From the cell containing the given text, extract its center point as (x, y) coordinate. 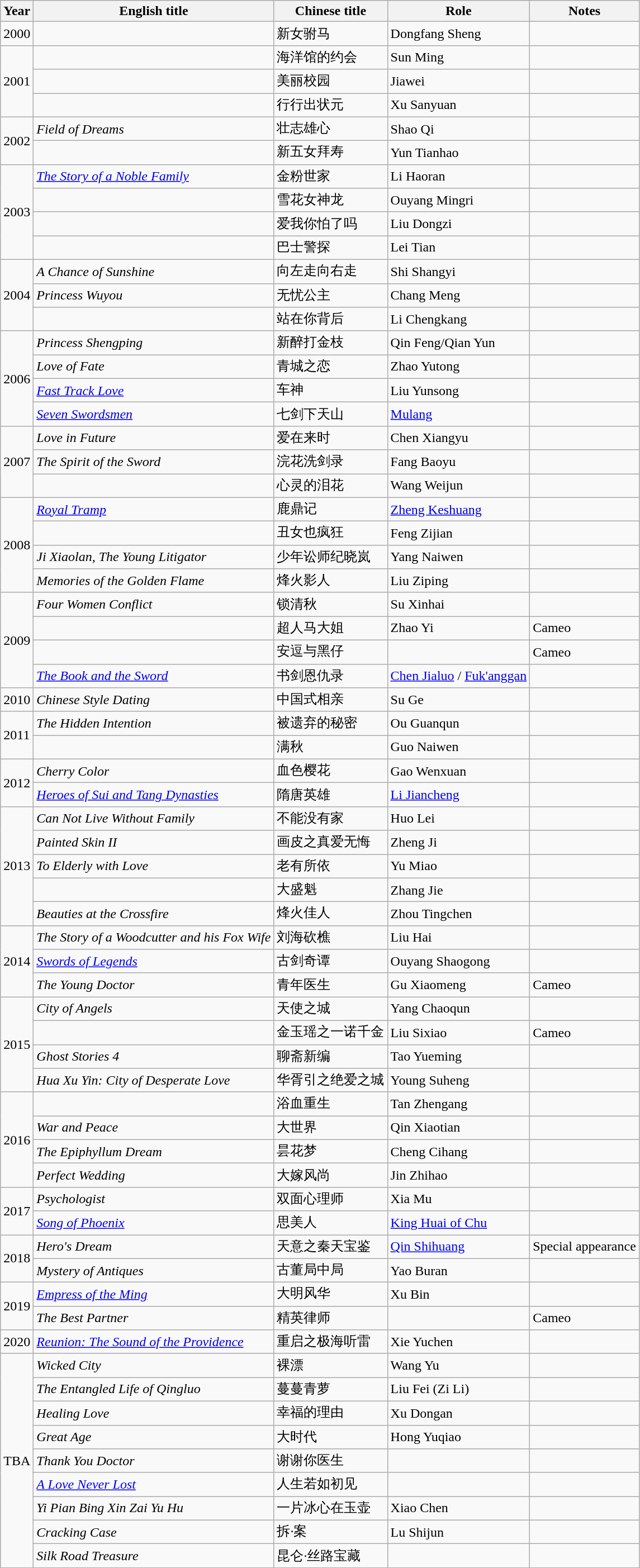
精英律师 (331, 1318)
The Best Partner (154, 1318)
Qin Xiaotian (458, 1128)
Liu Ziping (458, 581)
拆·案 (331, 1532)
Zheng Keshuang (458, 510)
Psychologist (154, 1199)
Huo Lei (458, 818)
Ouyang Mingri (458, 200)
Memories of the Golden Flame (154, 581)
大嫁风尚 (331, 1176)
2009 (17, 640)
Jiawei (458, 82)
2008 (17, 545)
Gao Wenxuan (458, 771)
Ghost Stories 4 (154, 1056)
Painted Skin II (154, 843)
丑女也疯狂 (331, 533)
超人马大姐 (331, 628)
Gu Xiaomeng (458, 985)
天意之秦天宝鉴 (331, 1247)
Chang Meng (458, 295)
Feng Zijian (458, 533)
2002 (17, 141)
金玉瑶之一诺千金 (331, 1033)
书剑恩仇录 (331, 676)
Yi Pian Bing Xin Zai Yu Hu (154, 1509)
雪花女神龙 (331, 200)
Cracking Case (154, 1532)
谢谢你医生 (331, 1461)
华胥引之绝爱之城 (331, 1081)
The Entangled Life of Qingluo (154, 1389)
被遗弃的秘密 (331, 723)
Reunion: The Sound of the Providence (154, 1342)
Lu Shijun (458, 1532)
The Spirit of the Sword (154, 462)
壮志雄心 (331, 129)
金粉世家 (331, 177)
Dongfang Sheng (458, 34)
Qin Shihuang (458, 1247)
King Huai of Chu (458, 1223)
Princess Shengping (154, 343)
Yang Naiwen (458, 557)
2011 (17, 735)
Mulang (458, 415)
Hong Yuqiao (458, 1437)
Liu Dongzi (458, 224)
满秋 (331, 748)
Mystery of Antiques (154, 1271)
重启之极海听雷 (331, 1342)
青城之恋 (331, 367)
Xu Dongan (458, 1413)
浴血重生 (331, 1104)
Xu Bin (458, 1294)
2019 (17, 1306)
大时代 (331, 1437)
English title (154, 11)
To Elderly with Love (154, 866)
车神 (331, 390)
Field of Dreams (154, 129)
Shao Qi (458, 129)
2013 (17, 866)
隋唐英雄 (331, 795)
Tan Zhengang (458, 1104)
Year (17, 11)
Yu Miao (458, 866)
Cheng Cihang (458, 1151)
Perfect Wedding (154, 1176)
新五女拜寿 (331, 153)
2003 (17, 212)
2000 (17, 34)
Zhou Tingchen (458, 914)
Cherry Color (154, 771)
古剑奇谭 (331, 961)
Chen Xiangyu (458, 438)
Healing Love (154, 1413)
Heroes of Sui and Tang Dynasties (154, 795)
Qin Feng/Qian Yun (458, 343)
Li Haoran (458, 177)
巴士警探 (331, 248)
无忧公主 (331, 295)
2007 (17, 462)
Swords of Legends (154, 961)
The Young Doctor (154, 985)
2017 (17, 1210)
行行出状元 (331, 105)
大明风华 (331, 1294)
War and Peace (154, 1128)
Empress of the Ming (154, 1294)
海洋馆的约会 (331, 57)
七剑下天山 (331, 415)
Yang Chaoqun (458, 1009)
2020 (17, 1342)
Love in Future (154, 438)
Thank You Doctor (154, 1461)
天使之城 (331, 1009)
Royal Tramp (154, 510)
Wicked City (154, 1366)
Notes (585, 11)
青年医生 (331, 985)
Sun Ming (458, 57)
Chinese title (331, 11)
烽火佳人 (331, 914)
Fast Track Love (154, 390)
Ouyang Shaogong (458, 961)
Xu Sanyuan (458, 105)
幸福的理由 (331, 1413)
Zhang Jie (458, 890)
The Story of a Woodcutter and his Fox Wife (154, 938)
美丽校园 (331, 82)
爱我你怕了吗 (331, 224)
Special appearance (585, 1247)
Fang Baoyu (458, 462)
古董局中局 (331, 1271)
不能没有家 (331, 818)
老有所依 (331, 866)
Wang Yu (458, 1366)
Xia Mu (458, 1199)
Yao Buran (458, 1271)
人生若如初见 (331, 1484)
安逗与黑仔 (331, 652)
一片冰心在玉壶 (331, 1509)
2018 (17, 1258)
浣花洗剑录 (331, 462)
Chinese Style Dating (154, 700)
锁清秋 (331, 605)
2015 (17, 1044)
2010 (17, 700)
Chen Jialuo / Fuk'anggan (458, 676)
中国式相亲 (331, 700)
Princess Wuyou (154, 295)
Li Jiancheng (458, 795)
裸漂 (331, 1366)
2001 (17, 81)
鹿鼎记 (331, 510)
Ji Xiaolan, The Young Litigator (154, 557)
Zhao Yutong (458, 367)
烽火影人 (331, 581)
The Book and the Sword (154, 676)
Can Not Live Without Family (154, 818)
2012 (17, 782)
Liu Yunsong (458, 390)
Su Ge (458, 700)
昆仑·丝路宝藏 (331, 1556)
The Epiphyllum Dream (154, 1151)
Liu Sixiao (458, 1033)
Lei Tian (458, 248)
新女驸马 (331, 34)
The Story of a Noble Family (154, 177)
昙花梦 (331, 1151)
Shi Shangyi (458, 272)
Love of Fate (154, 367)
Liu Hai (458, 938)
TBA (17, 1461)
Beauties at the Crossfire (154, 914)
Hua Xu Yin: City of Desperate Love (154, 1081)
2006 (17, 378)
Young Suheng (458, 1081)
大盛魁 (331, 890)
2004 (17, 295)
Xie Yuchen (458, 1342)
Guo Naiwen (458, 748)
Jin Zhihao (458, 1176)
刘海砍樵 (331, 938)
Four Women Conflict (154, 605)
The Hidden Intention (154, 723)
2016 (17, 1139)
A Love Never Lost (154, 1484)
Li Chengkang (458, 320)
Great Age (154, 1437)
Hero's Dream (154, 1247)
新醉打金枝 (331, 343)
Zheng Ji (458, 843)
Su Xinhai (458, 605)
向左走向右走 (331, 272)
画皮之真爱无悔 (331, 843)
Zhao Yi (458, 628)
爱在来时 (331, 438)
Silk Road Treasure (154, 1556)
站在你背后 (331, 320)
思美人 (331, 1223)
蔓蔓青萝 (331, 1389)
Xiao Chen (458, 1509)
大世界 (331, 1128)
City of Angels (154, 1009)
Yun Tianhao (458, 153)
Role (458, 11)
双面心理师 (331, 1199)
心灵的泪花 (331, 486)
血色樱花 (331, 771)
Tao Yueming (458, 1056)
Liu Fei (Zi Li) (458, 1389)
Ou Guanqun (458, 723)
聊斋新编 (331, 1056)
Wang Weijun (458, 486)
A Chance of Sunshine (154, 272)
Seven Swordsmen (154, 415)
Song of Phoenix (154, 1223)
少年讼师纪晓岚 (331, 557)
2014 (17, 961)
